Return [X, Y] of the center of cell containing provided text 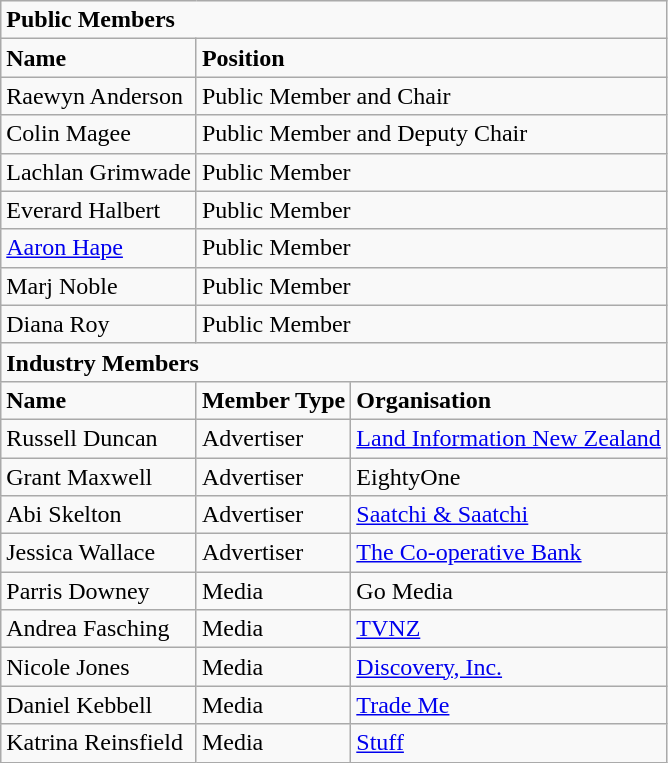
Andrea Fasching [99, 629]
Trade Me [509, 705]
Public Member and Deputy Chair [431, 134]
Member Type [273, 400]
Grant Maxwell [99, 477]
Raewyn Anderson [99, 96]
Everard Halbert [99, 210]
Abi Skelton [99, 515]
Lachlan Grimwade [99, 172]
TVNZ [509, 629]
Daniel Kebbell [99, 705]
Colin Magee [99, 134]
Aaron Hape [99, 248]
Position [431, 58]
Public Members [334, 20]
The Co-operative Bank [509, 553]
Russell Duncan [99, 438]
Go Media [509, 591]
Saatchi & Saatchi [509, 515]
Diana Roy [99, 324]
Marj Noble [99, 286]
EightyOne [509, 477]
Stuff [509, 743]
Public Member and Chair [431, 96]
Industry Members [334, 362]
Discovery, Inc. [509, 667]
Organisation [509, 400]
Nicole Jones [99, 667]
Parris Downey [99, 591]
Jessica Wallace [99, 553]
Land Information New Zealand [509, 438]
Katrina Reinsfield [99, 743]
